Return the [X, Y] coordinate for the center point of the cell that contains the specified text.  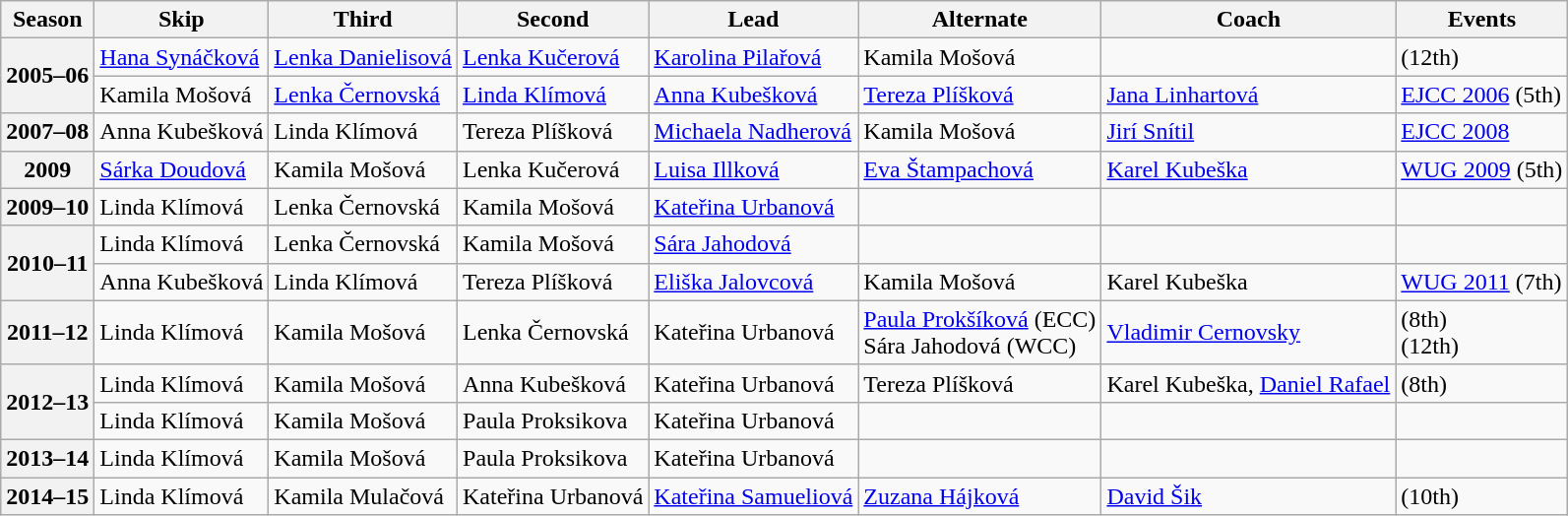
Paula Prokšíková (ECC)Sára Jahodová (WCC) [980, 333]
Kateřina Samueliová [754, 495]
Alternate [980, 20]
Third [363, 20]
2005–06 [47, 76]
Michaela Nadherová [754, 132]
Season [47, 20]
Vladimir Cernovsky [1248, 333]
2009 [47, 169]
Karel Kubeška, Daniel Rafael [1248, 383]
WUG 2011 (7th) [1482, 282]
2007–08 [47, 132]
Lead [754, 20]
Eliška Jalovcová [754, 282]
2010–11 [47, 263]
David Šik [1248, 495]
Zuzana Hájková [980, 495]
Jirí Snítil [1248, 132]
2014–15 [47, 495]
2013–14 [47, 458]
Karolina Pilařová [754, 57]
(8th) [1482, 383]
Sárka Doudová [181, 169]
Kamila Mulačová [363, 495]
(8th) (12th) [1482, 333]
Coach [1248, 20]
Events [1482, 20]
Eva Štampachová [980, 169]
(10th) [1482, 495]
Sára Jahodová [754, 244]
Hana Synáčková [181, 57]
2012–13 [47, 402]
Lenka Danielisová [363, 57]
EJCC 2008 [1482, 132]
2011–12 [47, 333]
WUG 2009 (5th) [1482, 169]
Luisa Illková [754, 169]
Skip [181, 20]
(12th) [1482, 57]
EJCC 2006 (5th) [1482, 95]
2009–10 [47, 207]
Jana Linhartová [1248, 95]
Second [553, 20]
